From the cell containing the given text, extract its center point as [X, Y] coordinate. 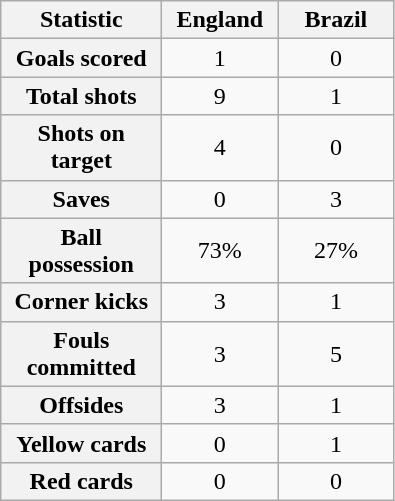
Fouls committed [82, 354]
Saves [82, 199]
Ball possession [82, 250]
4 [220, 148]
Corner kicks [82, 302]
Goals scored [82, 58]
5 [336, 354]
Total shots [82, 96]
9 [220, 96]
73% [220, 250]
Brazil [336, 20]
England [220, 20]
Red cards [82, 481]
27% [336, 250]
Yellow cards [82, 443]
Offsides [82, 405]
Shots on target [82, 148]
Statistic [82, 20]
